Extract the (X, Y) coordinate from the center of the cell holding the provided text.  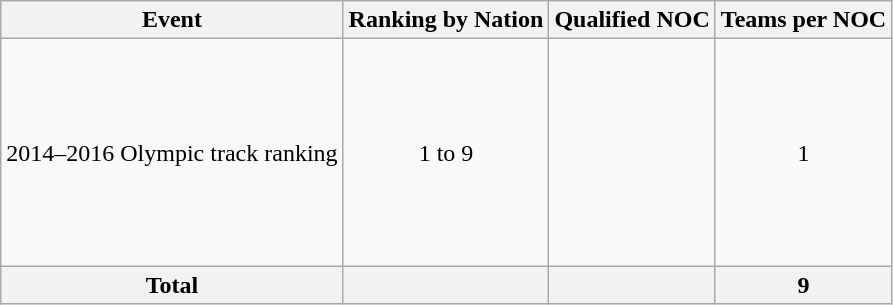
Teams per NOC (803, 20)
9 (803, 285)
1 (803, 152)
Total (172, 285)
2014–2016 Olympic track ranking (172, 152)
1 to 9 (446, 152)
Ranking by Nation (446, 20)
Qualified NOC (632, 20)
Event (172, 20)
